Return [X, Y] of the center of cell containing provided text 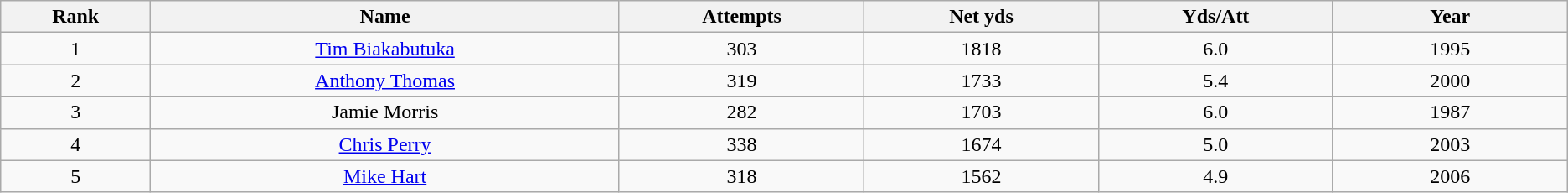
1995 [1450, 49]
2006 [1450, 176]
Yds/Att [1215, 17]
319 [741, 81]
Anthony Thomas [385, 81]
Jamie Morris [385, 112]
1703 [982, 112]
Name [385, 17]
5.4 [1215, 81]
4.9 [1215, 176]
4 [75, 144]
5.0 [1215, 144]
Chris Perry [385, 144]
1562 [982, 176]
5 [75, 176]
2000 [1450, 81]
282 [741, 112]
2003 [1450, 144]
1 [75, 49]
1818 [982, 49]
Tim Biakabutuka [385, 49]
303 [741, 49]
2 [75, 81]
318 [741, 176]
Rank [75, 17]
Year [1450, 17]
338 [741, 144]
Mike Hart [385, 176]
1674 [982, 144]
Attempts [741, 17]
1733 [982, 81]
Net yds [982, 17]
3 [75, 112]
1987 [1450, 112]
